Locate the cell with the specified text and output its [x, y] center coordinate. 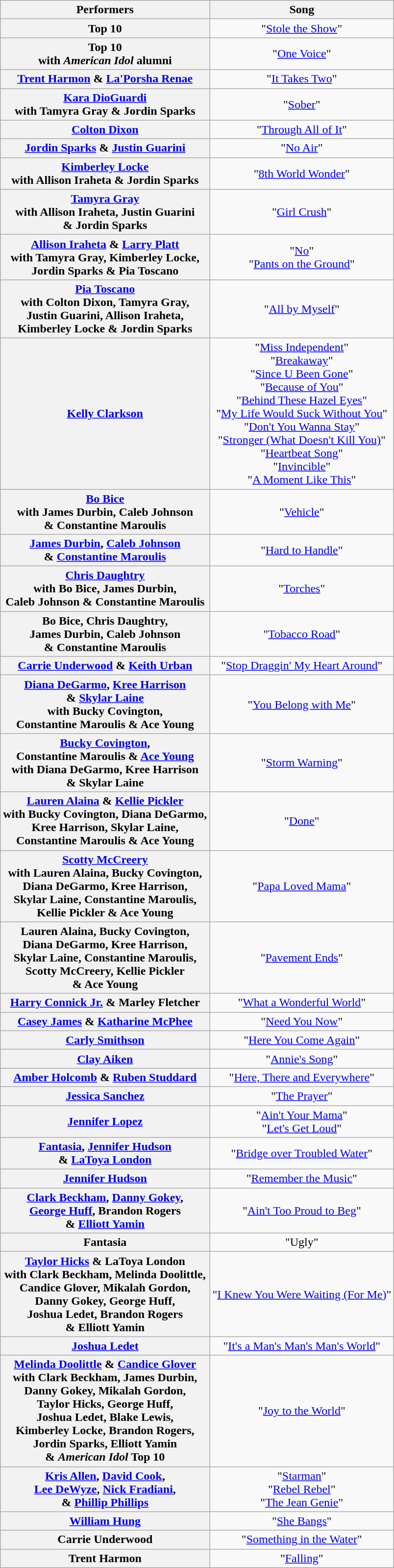
"No Air" [302, 148]
Jessica Sanchez [105, 1096]
Carrie Underwood [105, 1540]
"Here, There and Everywhere" [302, 1077]
Fantasia, Jennifer Hudson& LaToya London [105, 1153]
William Hung [105, 1521]
Allison Iraheta & Larry Plattwith Tamyra Gray, Kimberley Locke,Jordin Sparks & Pia Toscano [105, 257]
"Bridge over Troubled Water" [302, 1153]
Clay Aiken [105, 1059]
Bo Bicewith James Durbin, Caleb Johnson& Constantine Maroulis [105, 512]
"Annie's Song" [302, 1059]
Bo Bice, Chris Daughtry,James Durbin, Caleb Johnson& Constantine Maroulis [105, 634]
"No""Pants on the Ground" [302, 257]
Lauren Alaina & Kellie Picklerwith Bucky Covington, Diana DeGarmo,Kree Harrison, Skylar Laine,Constantine Maroulis & Ace Young [105, 821]
"Storm Warning" [302, 763]
Kara DioGuardiwith Tamyra Gray & Jordin Sparks [105, 104]
"Remember the Music" [302, 1179]
Pia Toscanowith Colton Dixon, Tamyra Gray,Justin Guarini, Allison Iraheta,Kimberley Locke & Jordin Sparks [105, 309]
"Ain't Your Mama""Let's Get Loud" [302, 1121]
Harry Connick Jr. & Marley Fletcher [105, 1003]
Lauren Alaina, Bucky Covington,Diana DeGarmo, Kree Harrison,Skylar Laine, Constantine Maroulis,Scotty McCreery, Kellie Pickler& Ace Young [105, 958]
"Papa Loved Mama" [302, 886]
"Vehicle" [302, 512]
"Falling" [302, 1558]
Chris Daughtrywith Bo Bice, James Durbin,Caleb Johnson & Constantine Maroulis [105, 589]
Scotty McCreerywith Lauren Alaina, Bucky Covington,Diana DeGarmo, Kree Harrison,Skylar Laine, Constantine Maroulis,Kellie Pickler & Ace Young [105, 886]
Carly Smithson [105, 1040]
"I Knew You Were Waiting (For Me)" [302, 1294]
"Done" [302, 821]
Amber Holcomb & Ruben Studdard [105, 1077]
Trent Harmon [105, 1558]
Performers [105, 10]
Fantasia [105, 1242]
"Stole the Show" [302, 28]
"Tobacco Road" [302, 634]
Casey James & Katharine McPhee [105, 1021]
"Starman""Rebel Rebel""The Jean Genie" [302, 1489]
Tamyra Graywith Allison Iraheta, Justin Guarini& Jordin Sparks [105, 212]
"Ugly" [302, 1242]
Kris Allen, David Cook,Lee DeWyze, Nick Fradiani,& Phillip Phillips [105, 1489]
"Girl Crush" [302, 212]
Carrie Underwood & Keith Urban [105, 666]
"She Bangs" [302, 1521]
"You Belong with Me" [302, 704]
James Durbin, Caleb Johnson& Constantine Maroulis [105, 550]
"Torches" [302, 589]
"Sober" [302, 104]
"Joy to the World" [302, 1411]
"Pavement Ends" [302, 958]
"It's a Man's Man's Man's World" [302, 1346]
"Stop Draggin' My Heart Around" [302, 666]
Jordin Sparks & Justin Guarini [105, 148]
"It Takes Two" [302, 79]
Jennifer Hudson [105, 1179]
Diana DeGarmo, Kree Harrison& Skylar Lainewith Bucky Covington,Constantine Maroulis & Ace Young [105, 704]
Bucky Covington,Constantine Maroulis & Ace Youngwith Diana DeGarmo, Kree Harrison& Skylar Laine [105, 763]
"Need You Now" [302, 1021]
Colton Dixon [105, 129]
"8th World Wonder" [302, 174]
"Hard to Handle" [302, 550]
"Something in the Water" [302, 1540]
Song [302, 10]
"All by Myself" [302, 309]
Top 10 [105, 28]
"One Voice" [302, 54]
Kimberley Lockewith Allison Iraheta & Jordin Sparks [105, 174]
"What a Wonderful World" [302, 1003]
Jennifer Lopez [105, 1121]
Trent Harmon & La'Porsha Renae [105, 79]
"The Prayer" [302, 1096]
Top 10with American Idol alumni [105, 54]
Clark Beckham, Danny Gokey,George Huff, Brandon Rogers& Elliott Yamin [105, 1211]
Kelly Clarkson [105, 413]
"Through All of It" [302, 129]
Joshua Ledet [105, 1346]
"Here You Come Again" [302, 1040]
"Ain't Too Proud to Beg" [302, 1211]
